Determine the (X, Y) coordinate at the center of the cell enclosing the given text.  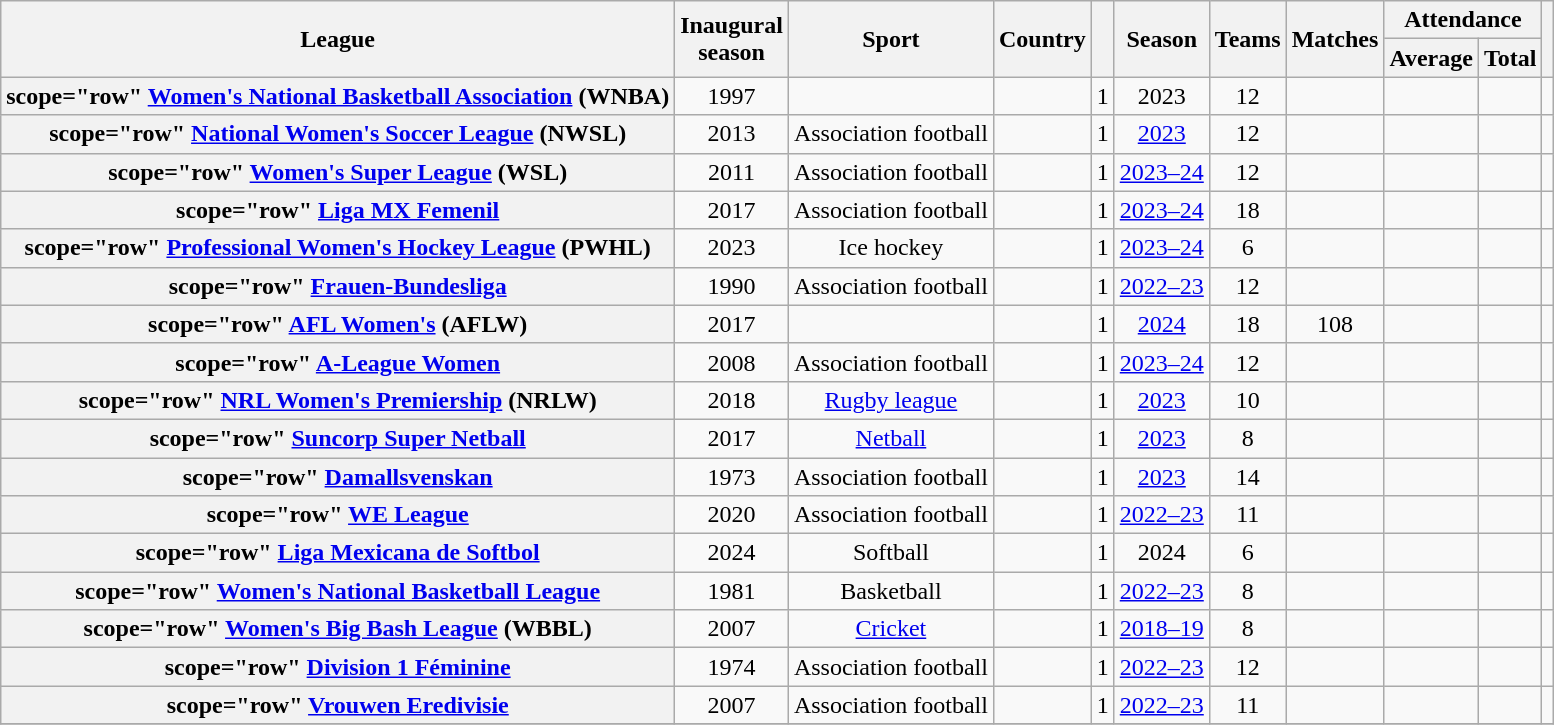
Softball (890, 553)
Rugby league (890, 400)
scope="row" Women's Big Bash League (WBBL) (338, 629)
scope="row" A-League Women (338, 362)
scope="row" Liga Mexicana de Softbol (338, 553)
1973 (732, 477)
Teams (1248, 39)
scope="row" National Women's Soccer League (NWSL) (338, 134)
2020 (732, 515)
2011 (732, 172)
scope="row" AFL Women's (AFLW) (338, 324)
Average (1432, 58)
scope="row" Women's Super League (WSL) (338, 172)
scope="row" Division 1 Féminine (338, 667)
scope="row" Frauen-Bundesliga (338, 286)
Attendance (1463, 20)
scope="row" Women's National Basketball League (338, 591)
2008 (732, 362)
scope="row" Professional Women's Hockey League (PWHL) (338, 248)
scope="row" Damallsvenskan (338, 477)
Basketball (890, 591)
1997 (732, 96)
League (338, 39)
Matches (1335, 39)
1981 (732, 591)
Total (1510, 58)
108 (1335, 324)
10 (1248, 400)
2013 (732, 134)
2018–19 (1162, 629)
1990 (732, 286)
scope="row" NRL Women's Premiership (NRLW) (338, 400)
scope="row" WE League (338, 515)
Cricket (890, 629)
Ice hockey (890, 248)
14 (1248, 477)
Sport (890, 39)
scope="row" Vrouwen Eredivisie (338, 705)
Season (1162, 39)
scope="row" Liga MX Femenil (338, 210)
scope="row" Women's National Basketball Association (WNBA) (338, 96)
scope="row" Suncorp Super Netball (338, 438)
Country (1042, 39)
1974 (732, 667)
Inauguralseason (732, 39)
2018 (732, 400)
Netball (890, 438)
